Return [x, y] of the center of cell containing provided text 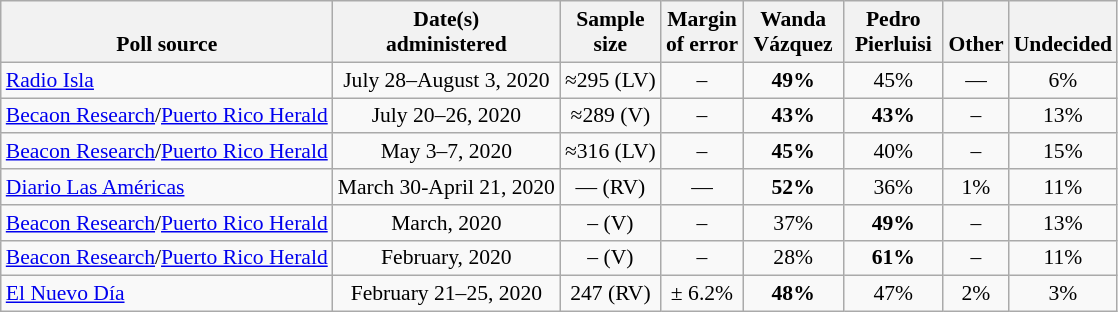
July 28–August 3, 2020 [446, 80]
≈295 (LV) [610, 80]
March, 2020 [446, 223]
36% [893, 187]
El Nuevo Día [167, 294]
Pedro Pierluisi [893, 32]
May 3–7, 2020 [446, 152]
3% [1063, 294]
Diario Las Américas [167, 187]
15% [1063, 152]
Poll source [167, 32]
Other [976, 32]
March 30-April 21, 2020 [446, 187]
Wanda Vázquez [793, 32]
February 21–25, 2020 [446, 294]
247 (RV) [610, 294]
47% [893, 294]
February, 2020 [446, 258]
Date(s)administered [446, 32]
40% [893, 152]
6% [1063, 80]
2% [976, 294]
Becaon Research/Puerto Rico Herald [167, 116]
— (RV) [610, 187]
Samplesize [610, 32]
Undecided [1063, 32]
52% [793, 187]
± 6.2% [702, 294]
48% [793, 294]
Radio Isla [167, 80]
≈316 (LV) [610, 152]
July 20–26, 2020 [446, 116]
28% [793, 258]
37% [793, 223]
1% [976, 187]
Marginof error [702, 32]
61% [893, 258]
≈289 (V) [610, 116]
